Identify which cell holds the provided text, then report its [x, y] central coordinate. 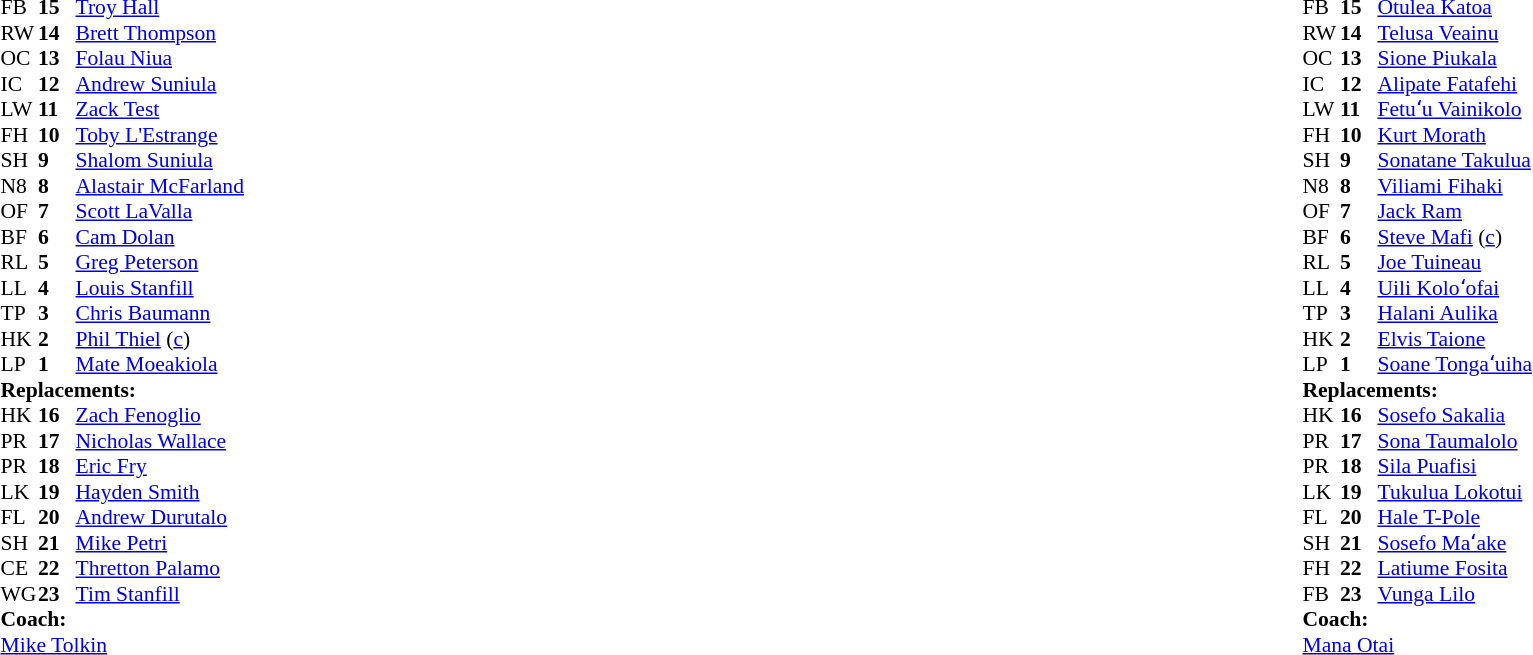
Zach Fenoglio [160, 415]
Uili Koloʻofai [1454, 288]
Tim Stanfill [160, 594]
Kurt Morath [1454, 135]
Cam Dolan [160, 237]
Sila Puafisi [1454, 467]
Toby L'Estrange [160, 135]
Thretton Palamo [160, 569]
Phil Thiel (c) [160, 339]
Eric Fry [160, 467]
Andrew Suniula [160, 84]
Andrew Durutalo [160, 517]
Vunga Lilo [1454, 594]
Chris Baumann [160, 313]
Mike Petri [160, 543]
Brett Thompson [160, 33]
Folau Niua [160, 59]
Mate Moeakiola [160, 365]
WG [19, 594]
Telusa Veainu [1454, 33]
Sonatane Takulua [1454, 161]
Nicholas Wallace [160, 441]
Sione Piukala [1454, 59]
Fetuʻu Vainikolo [1454, 109]
Joe Tuineau [1454, 263]
Sona Taumalolo [1454, 441]
Scott LaValla [160, 211]
Sosefo Maʻake [1454, 543]
Greg Peterson [160, 263]
Shalom Suniula [160, 161]
Louis Stanfill [160, 288]
Elvis Taione [1454, 339]
FB [1321, 594]
Soane Tongaʻuiha [1454, 365]
Latiume Fosita [1454, 569]
Hale T-Pole [1454, 517]
Halani Aulika [1454, 313]
Zack Test [160, 109]
Alipate Fatafehi [1454, 84]
Hayden Smith [160, 492]
Steve Mafi (c) [1454, 237]
Tukulua Lokotui [1454, 492]
CE [19, 569]
Viliami Fihaki [1454, 186]
Jack Ram [1454, 211]
Sosefo Sakalia [1454, 415]
Alastair McFarland [160, 186]
